Provide the [x, y] coordinate of the cell's center where the given text is located.  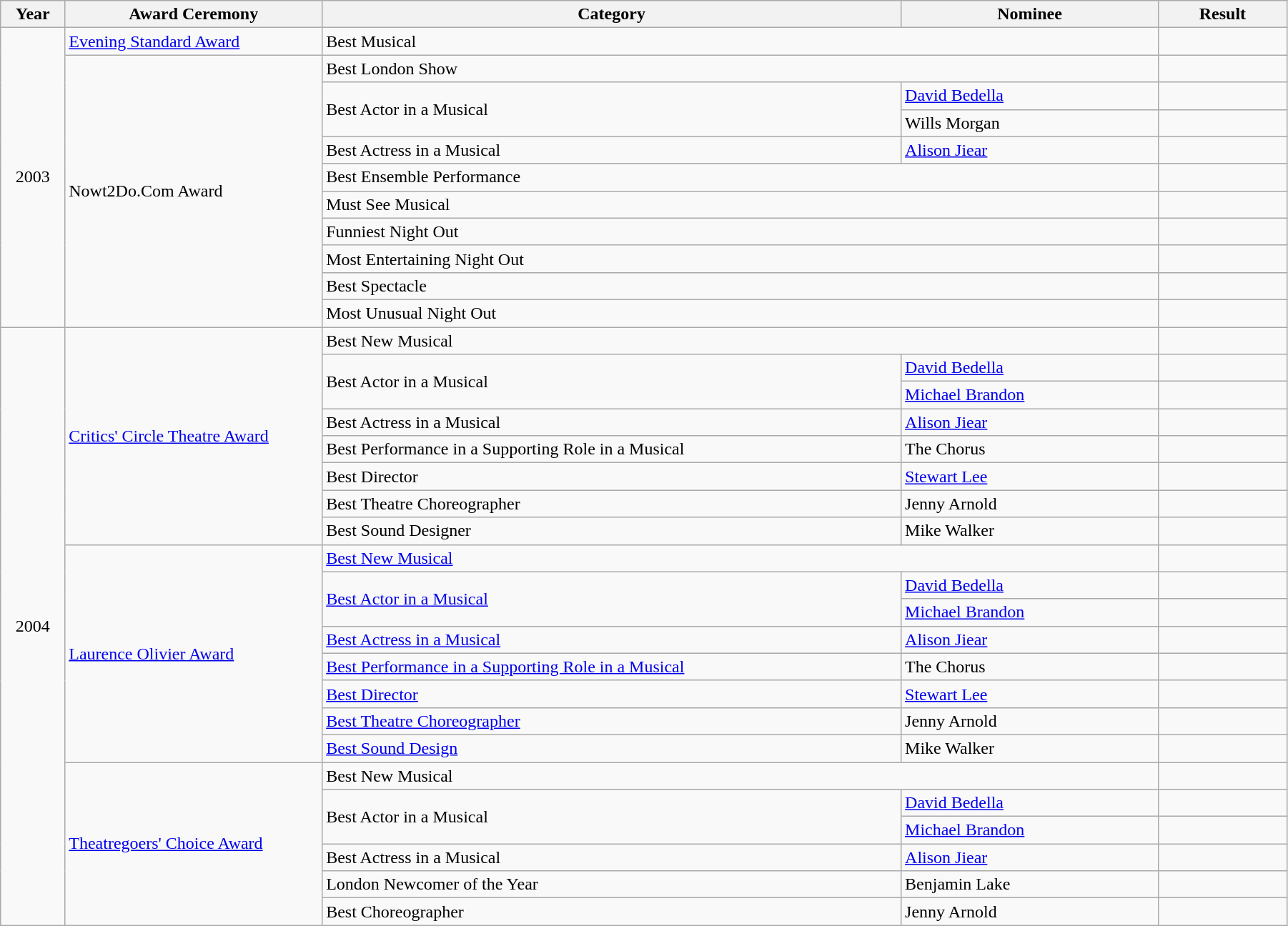
Most Unusual Night Out [740, 313]
Best Spectacle [740, 286]
London Newcomer of the Year [612, 885]
Nowt2Do.Com Award [194, 191]
Best Choreographer [612, 912]
Critics' Circle Theatre Award [194, 436]
Evening Standard Award [194, 41]
2003 [33, 177]
Wills Morgan [1030, 123]
Theatregoers' Choice Award [194, 843]
Result [1222, 14]
Funniest Night Out [740, 231]
Best London Show [740, 69]
Category [612, 14]
Nominee [1030, 14]
Most Entertaining Night Out [740, 259]
Best Sound Designer [612, 531]
Best Ensemble Performance [740, 177]
Laurence Olivier Award [194, 653]
Best Musical [740, 41]
Year [33, 14]
Benjamin Lake [1030, 885]
Award Ceremony [194, 14]
Best Sound Design [612, 748]
Must See Musical [740, 204]
2004 [33, 626]
